Identify which cell holds the provided text, then report its [X, Y] central coordinate. 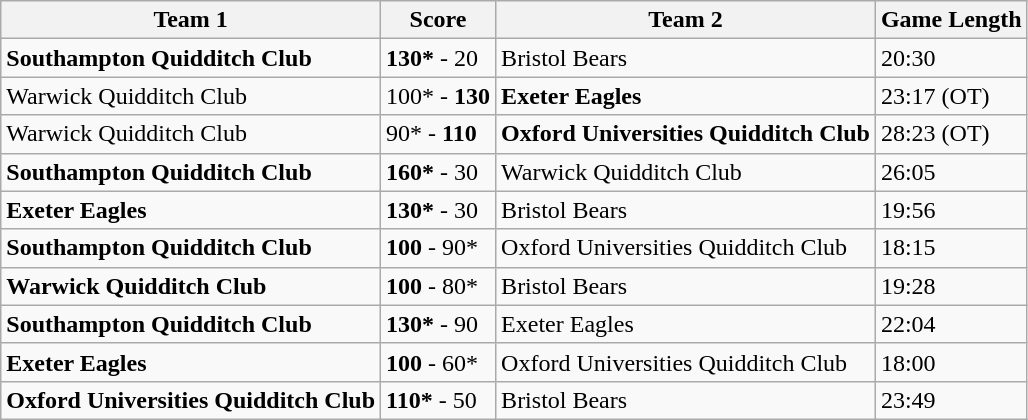
100* - 130 [438, 96]
Game Length [951, 20]
28:23 (OT) [951, 134]
130* - 90 [438, 324]
90* - 110 [438, 134]
130* - 20 [438, 58]
100 - 90* [438, 248]
Score [438, 20]
23:17 (OT) [951, 96]
18:15 [951, 248]
19:56 [951, 210]
19:28 [951, 286]
18:00 [951, 362]
26:05 [951, 172]
100 - 80* [438, 286]
100 - 60* [438, 362]
23:49 [951, 400]
160* - 30 [438, 172]
20:30 [951, 58]
Team 2 [686, 20]
22:04 [951, 324]
110* - 50 [438, 400]
130* - 30 [438, 210]
Team 1 [191, 20]
